From the cell containing the given text, extract its center point as [X, Y] coordinate. 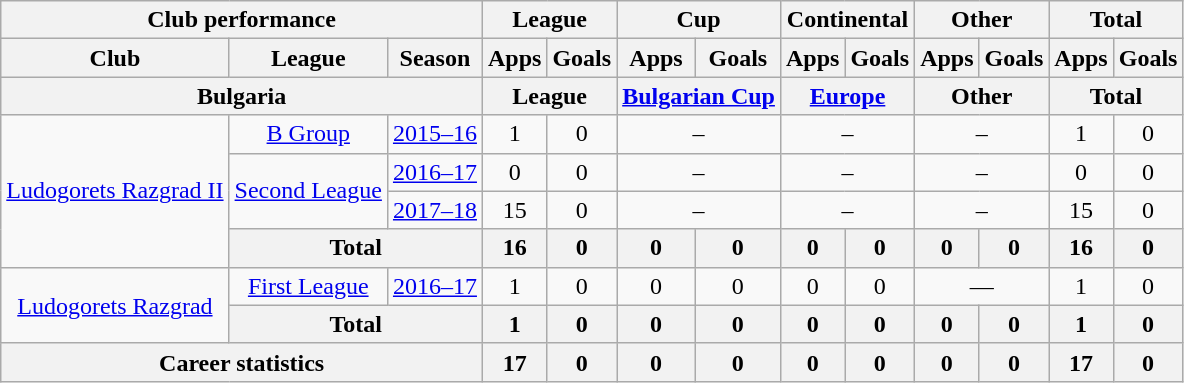
Club [115, 58]
Europe [847, 96]
Bulgarian Cup [699, 96]
— [982, 286]
Club performance [242, 20]
Season [434, 58]
Career statistics [242, 362]
2015–16 [434, 134]
First League [308, 286]
B Group [308, 134]
Second League [308, 191]
Ludogorets Razgrad [115, 305]
Bulgaria [242, 96]
Continental [847, 20]
2017–18 [434, 210]
Ludogorets Razgrad II [115, 191]
Cup [699, 20]
